From the cell containing the given text, extract its center point as [X, Y] coordinate. 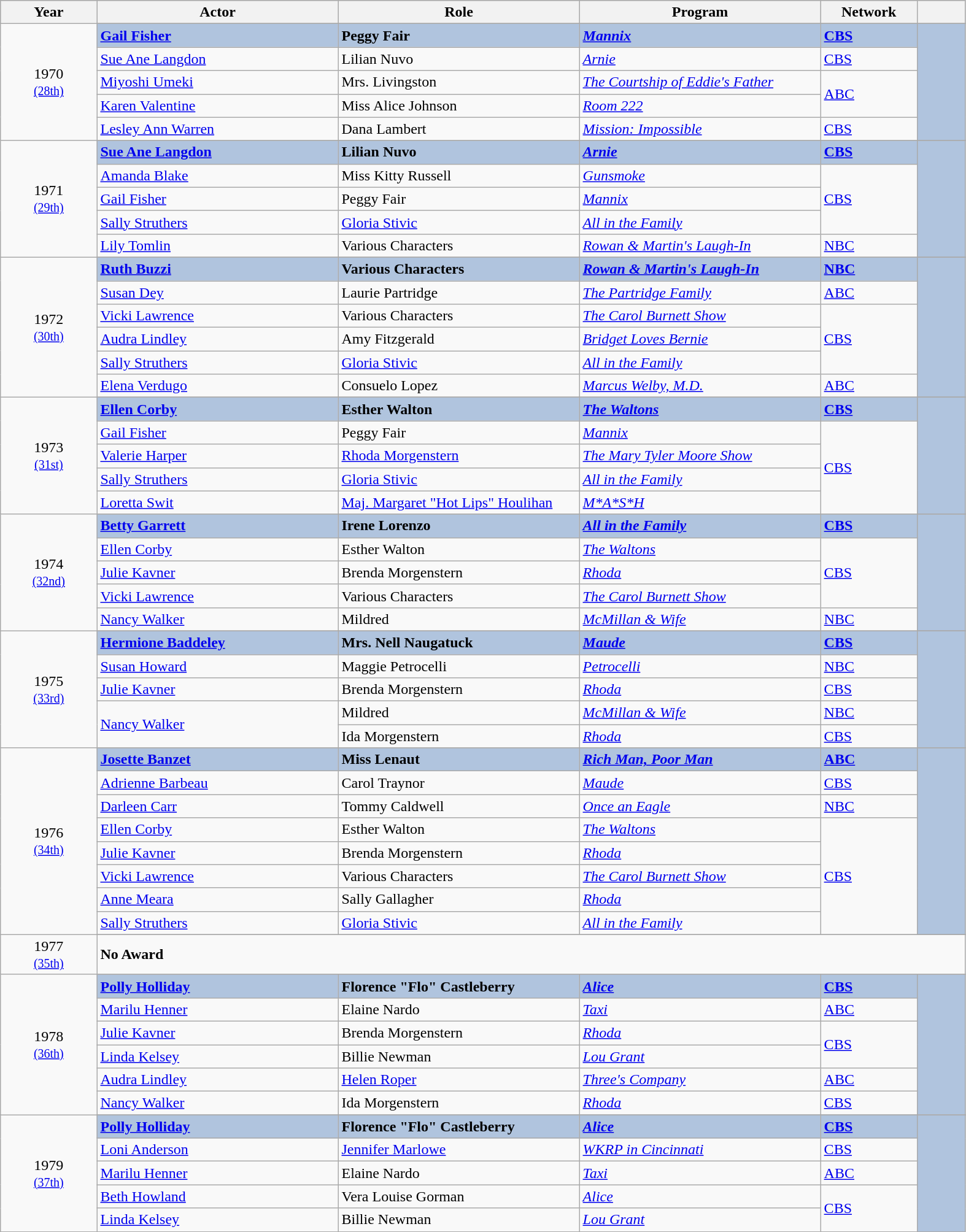
Marcus Welby, M.D. [700, 386]
Lesley Ann Warren [217, 129]
The Partridge Family [700, 293]
Loretta Swit [217, 502]
Helen Roper [459, 1080]
Elena Verdugo [217, 386]
Amy Fitzgerald [459, 339]
1973 (31st) [49, 456]
1975 (33rd) [49, 689]
Carol Traynor [459, 783]
Tommy Caldwell [459, 806]
Laurie Partridge [459, 293]
Adrienne Barbeau [217, 783]
Program [700, 12]
Miss Alice Johnson [459, 106]
Valerie Harper [217, 456]
Actor [217, 12]
M*A*S*H [700, 502]
Year [49, 12]
Maggie Petrocelli [459, 666]
Hermione Baddeley [217, 642]
Mrs. Nell Naugatuck [459, 642]
1976 (34th) [49, 841]
Petrocelli [700, 666]
Josette Banzet [217, 760]
No Award [531, 955]
1977 (35th) [49, 955]
Bridget Loves Bernie [700, 339]
Susan Howard [217, 666]
Rhoda Morgenstern [459, 456]
Miss Kitty Russell [459, 175]
Three's Company [700, 1080]
The Courtship of Eddie's Father [700, 82]
Miss Lenaut [459, 760]
1978 (36th) [49, 1044]
1979 (37th) [49, 1173]
Role [459, 12]
Susan Dey [217, 293]
1971 (29th) [49, 199]
Dana Lambert [459, 129]
Maj. Margaret "Hot Lips" Houlihan [459, 502]
Gunsmoke [700, 175]
Mrs. Livingston [459, 82]
Consuelo Lopez [459, 386]
Karen Valentine [217, 106]
Sally Gallagher [459, 899]
Lily Tomlin [217, 245]
Miyoshi Umeki [217, 82]
Darleen Carr [217, 806]
Network [869, 12]
Room 222 [700, 106]
Mission: Impossible [700, 129]
Ruth Buzzi [217, 269]
1974 (32nd) [49, 572]
The Mary Tyler Moore Show [700, 456]
Rich Man, Poor Man [700, 760]
1970 (28th) [49, 82]
1972 (30th) [49, 327]
WKRP in Cincinnati [700, 1150]
Amanda Blake [217, 175]
Beth Howland [217, 1196]
Betty Garrett [217, 526]
Loni Anderson [217, 1150]
Anne Meara [217, 899]
Jennifer Marlowe [459, 1150]
Vera Louise Gorman [459, 1196]
Irene Lorenzo [459, 526]
Once an Eagle [700, 806]
